Pinpoint the cell where the given text exists, returning its [X, Y] midpoint coordinate. 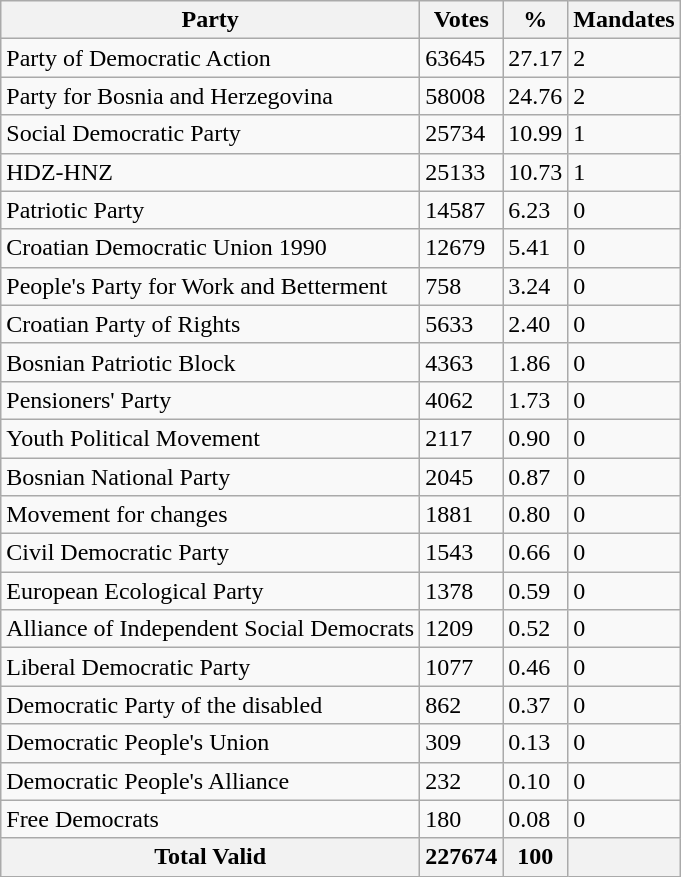
1881 [462, 515]
1378 [462, 591]
2117 [462, 438]
1077 [462, 667]
180 [462, 819]
25133 [462, 172]
12679 [462, 248]
0.87 [536, 477]
0.46 [536, 667]
0.37 [536, 705]
10.73 [536, 172]
Party for Bosnia and Herzegovina [210, 96]
Patriotic Party [210, 210]
0.90 [536, 438]
758 [462, 286]
0.08 [536, 819]
0.66 [536, 553]
5633 [462, 324]
27.17 [536, 58]
1.73 [536, 400]
6.23 [536, 210]
2.40 [536, 324]
0.13 [536, 743]
24.76 [536, 96]
3.24 [536, 286]
4062 [462, 400]
Youth Political Movement [210, 438]
European Ecological Party [210, 591]
Democratic People's Alliance [210, 781]
232 [462, 781]
Democratic People's Union [210, 743]
58008 [462, 96]
Alliance of Independent Social Democrats [210, 629]
Croatian Party of Rights [210, 324]
Social Democratic Party [210, 134]
309 [462, 743]
Civil Democratic Party [210, 553]
Liberal Democratic Party [210, 667]
0.80 [536, 515]
Bosnian Patriotic Block [210, 362]
Movement for changes [210, 515]
25734 [462, 134]
Croatian Democratic Union 1990 [210, 248]
0.10 [536, 781]
Pensioners' Party [210, 400]
HDZ-HNZ [210, 172]
2045 [462, 477]
People's Party for Work and Betterment [210, 286]
862 [462, 705]
Party of Democratic Action [210, 58]
Bosnian National Party [210, 477]
0.59 [536, 591]
10.99 [536, 134]
63645 [462, 58]
% [536, 20]
1543 [462, 553]
227674 [462, 857]
Free Democrats [210, 819]
Total Valid [210, 857]
1209 [462, 629]
1.86 [536, 362]
0.52 [536, 629]
Votes [462, 20]
Mandates [624, 20]
Party [210, 20]
Democratic Party of the disabled [210, 705]
100 [536, 857]
14587 [462, 210]
4363 [462, 362]
5.41 [536, 248]
